Identify which cell holds the provided text, then report its (x, y) central coordinate. 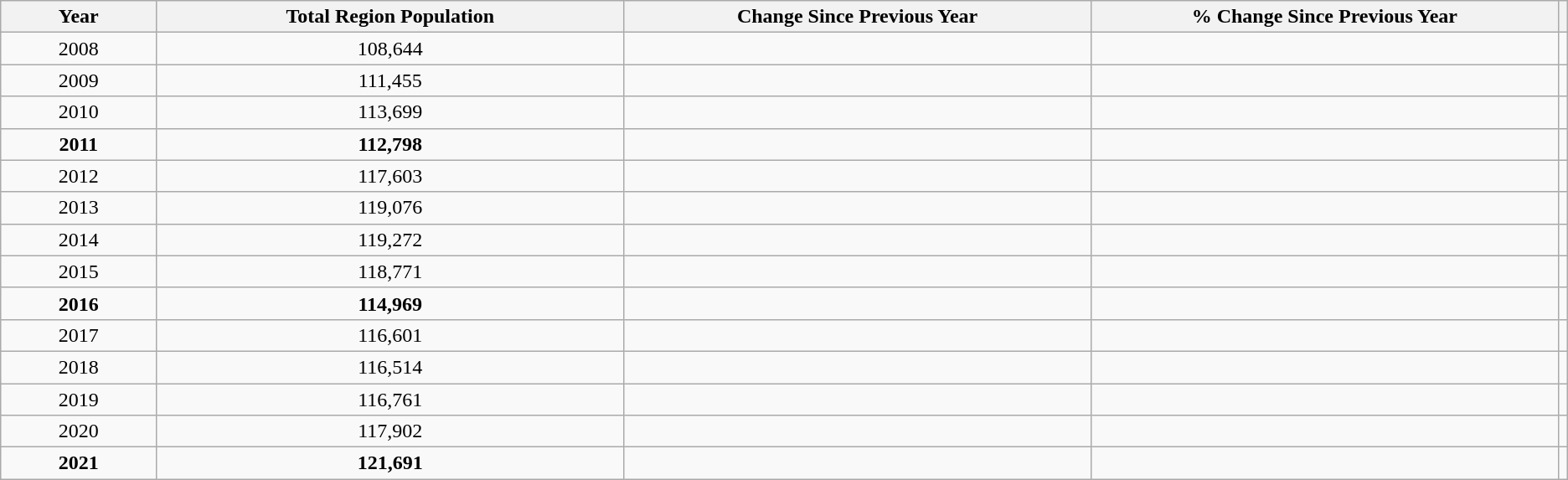
2021 (79, 463)
117,603 (390, 176)
112,798 (390, 144)
108,644 (390, 49)
118,771 (390, 271)
2017 (79, 335)
2013 (79, 208)
121,691 (390, 463)
Total Region Population (390, 17)
2018 (79, 367)
2011 (79, 144)
119,076 (390, 208)
2010 (79, 112)
2014 (79, 240)
2009 (79, 80)
119,272 (390, 240)
2020 (79, 431)
2012 (79, 176)
116,514 (390, 367)
116,761 (390, 400)
114,969 (390, 303)
2016 (79, 303)
111,455 (390, 80)
Year (79, 17)
113,699 (390, 112)
116,601 (390, 335)
2019 (79, 400)
% Change Since Previous Year (1324, 17)
117,902 (390, 431)
2015 (79, 271)
Change Since Previous Year (858, 17)
2008 (79, 49)
